Capture the cell that displays the provided text and extract its (X, Y) central coordinate. 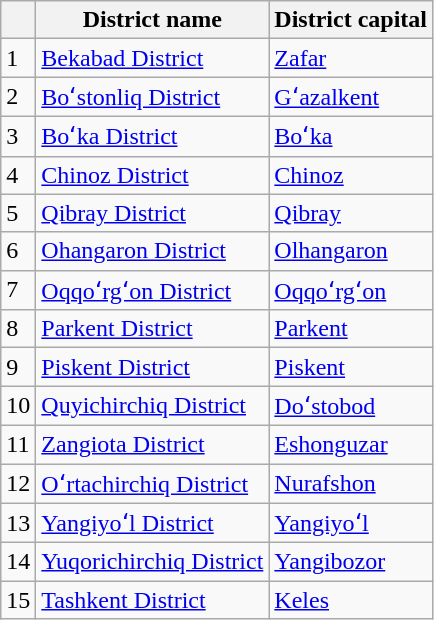
Eshonguzar (351, 444)
5 (18, 213)
Boʻka District (152, 136)
Yangiyoʻl District (152, 523)
12 (18, 484)
Chinoz (351, 175)
11 (18, 444)
1 (18, 58)
13 (18, 523)
Quyichirchiq District (152, 406)
Zangiota District (152, 444)
Yuqorichirchiq District (152, 562)
Parkent District (152, 329)
Boʻstonliq District (152, 97)
District name (152, 20)
Gʻazalkent (351, 97)
Piskent District (152, 367)
Qibray (351, 213)
Doʻstobod (351, 406)
Zafar (351, 58)
Bekabad District (152, 58)
8 (18, 329)
Oqqoʻrgʻon District (152, 290)
Yangiyoʻl (351, 523)
Boʻka (351, 136)
Oʻrtachirchiq District (152, 484)
Olhangaron (351, 251)
Yangibozor (351, 562)
6 (18, 251)
Oqqoʻrgʻon (351, 290)
Qibray District (152, 213)
2 (18, 97)
3 (18, 136)
Chinoz District (152, 175)
Ohangaron District (152, 251)
14 (18, 562)
10 (18, 406)
Tashkent District (152, 600)
7 (18, 290)
Nurafshon (351, 484)
District capital (351, 20)
4 (18, 175)
15 (18, 600)
Keles (351, 600)
9 (18, 367)
Piskent (351, 367)
Parkent (351, 329)
